Provide the (X, Y) coordinate of the cell's center where the given text is located.  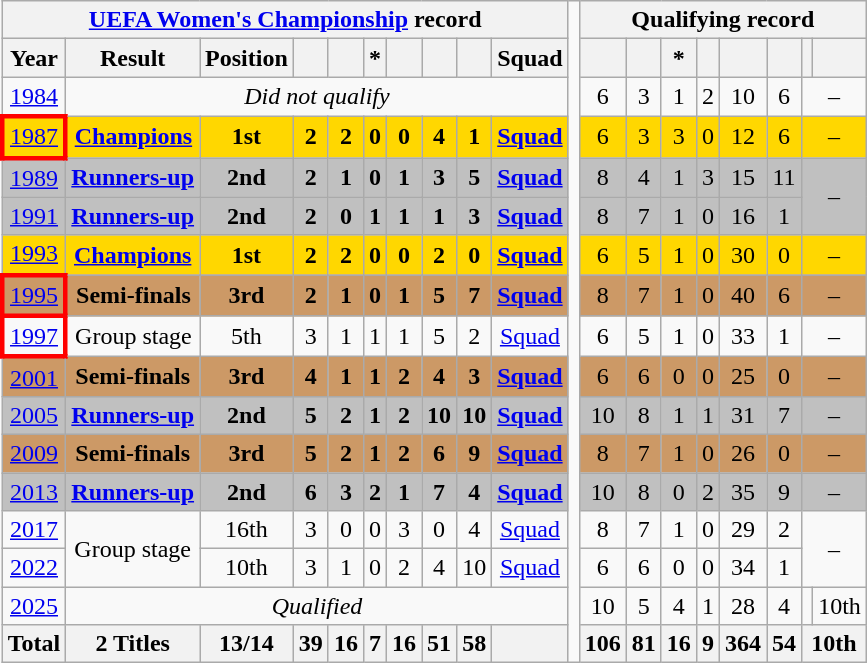
2 Titles (133, 644)
28 (742, 606)
106 (602, 644)
51 (440, 644)
30 (742, 255)
1989 (34, 178)
15 (742, 178)
16th (247, 530)
25 (742, 377)
Qualified (317, 606)
33 (742, 336)
1997 (34, 336)
39 (310, 644)
Result (133, 58)
2025 (34, 606)
Qualifying record (722, 20)
2013 (34, 491)
Position (247, 58)
1991 (34, 216)
81 (644, 644)
Year (34, 58)
2001 (34, 377)
35 (742, 491)
Did not qualify (317, 97)
58 (474, 644)
26 (742, 453)
2005 (34, 415)
12 (742, 136)
1995 (34, 296)
Total (34, 644)
54 (784, 644)
1987 (34, 136)
1984 (34, 97)
11 (784, 178)
364 (742, 644)
UEFA Women's Championship record (285, 20)
2017 (34, 530)
31 (742, 415)
29 (742, 530)
40 (742, 296)
2009 (34, 453)
2022 (34, 568)
1993 (34, 255)
5th (247, 336)
13/14 (247, 644)
34 (742, 568)
